Provide the [X, Y] coordinate of the cell's center where the given text is located.  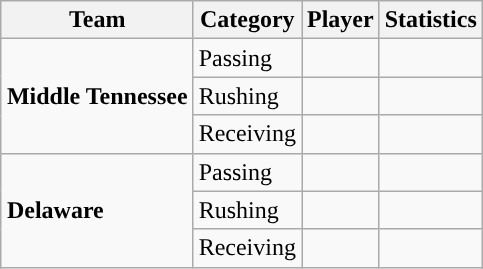
Team [97, 20]
Delaware [97, 210]
Statistics [430, 20]
Player [341, 20]
Category [247, 20]
Middle Tennessee [97, 96]
